Detect which cell encompasses the target text, then output its (X, Y) center coordinate. 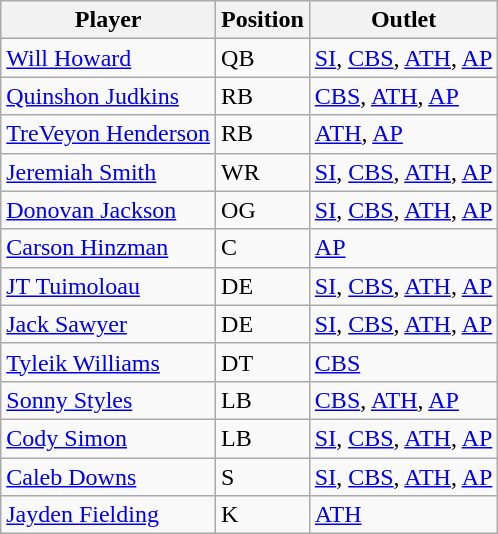
Player (108, 20)
Jeremiah Smith (108, 172)
DT (263, 362)
S (263, 477)
ATH, AP (404, 134)
Caleb Downs (108, 477)
QB (263, 58)
JT Tuimoloau (108, 286)
Jayden Fielding (108, 515)
C (263, 248)
Position (263, 20)
Jack Sawyer (108, 324)
TreVeyon Henderson (108, 134)
Carson Hinzman (108, 248)
Quinshon Judkins (108, 96)
ATH (404, 515)
Will Howard (108, 58)
Outlet (404, 20)
Sonny Styles (108, 400)
Cody Simon (108, 438)
AP (404, 248)
Tyleik Williams (108, 362)
Donovan Jackson (108, 210)
WR (263, 172)
CBS (404, 362)
OG (263, 210)
K (263, 515)
